Return (x, y) of the center of cell containing provided text 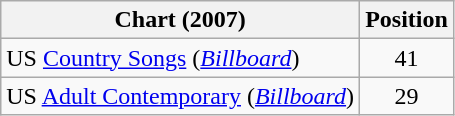
US Adult Contemporary (Billboard) (180, 96)
US Country Songs (Billboard) (180, 58)
Position (407, 20)
29 (407, 96)
Chart (2007) (180, 20)
41 (407, 58)
